For the text-containing cell, return its midpoint in [X, Y] coordinate format. 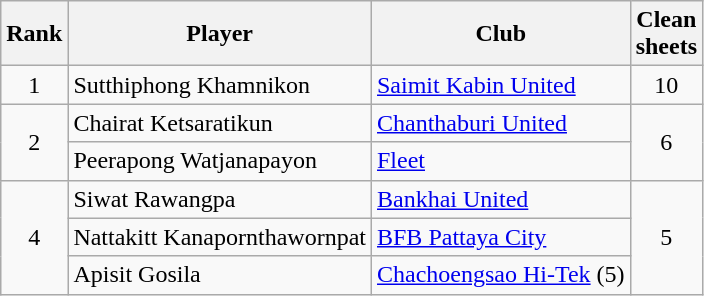
Sutthiphong Khamnikon [220, 85]
Siwat Rawangpa [220, 199]
10 [666, 85]
Chachoengsao Hi-Tek (5) [500, 275]
Club [500, 34]
Bankhai United [500, 199]
Fleet [500, 161]
6 [666, 142]
1 [34, 85]
Cleansheets [666, 34]
BFB Pattaya City [500, 237]
2 [34, 142]
Rank [34, 34]
Chairat Ketsaratikun [220, 123]
4 [34, 237]
5 [666, 237]
Peerapong Watjanapayon [220, 161]
Nattakitt Kanapornthawornpat [220, 237]
Apisit Gosila [220, 275]
Player [220, 34]
Saimit Kabin United [500, 85]
Chanthaburi United [500, 123]
